Scan for the cell matching the given text and deliver its [x, y] coordinate at center. 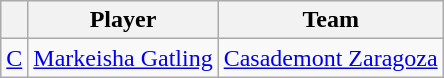
Casademont Zaragoza [330, 58]
Team [330, 20]
Player [123, 20]
C [14, 58]
Markeisha Gatling [123, 58]
